Locate the cell with the specified text and output its [x, y] center coordinate. 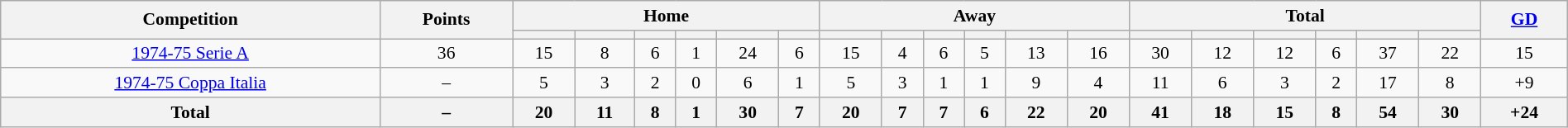
16 [1098, 53]
9 [1035, 83]
1974-75 Coppa Italia [190, 83]
1974-75 Serie A [190, 53]
0 [696, 83]
GD [1524, 20]
Competition [190, 20]
Home [667, 16]
+9 [1524, 83]
37 [1388, 53]
13 [1035, 53]
41 [1161, 112]
Points [446, 20]
17 [1388, 83]
+24 [1524, 112]
Away [974, 16]
24 [748, 53]
18 [1222, 112]
54 [1388, 112]
36 [446, 53]
